For the text-containing cell, return its midpoint in [x, y] coordinate format. 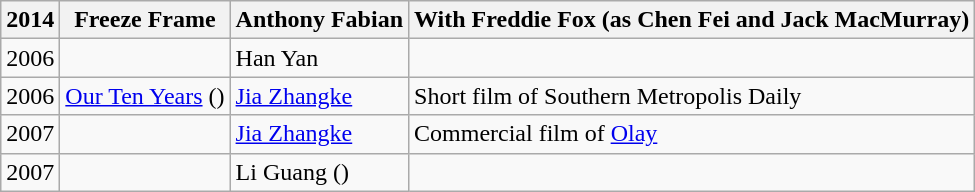
Freeze Frame [145, 20]
2014 [30, 20]
Our Ten Years () [145, 96]
Li Guang () [319, 172]
Han Yan [319, 58]
Short film of Southern Metropolis Daily [692, 96]
Commercial film of Olay [692, 134]
With Freddie Fox (as Chen Fei and Jack MacMurray) [692, 20]
Anthony Fabian [319, 20]
